Pinpoint the cell where the given text exists, returning its (X, Y) midpoint coordinate. 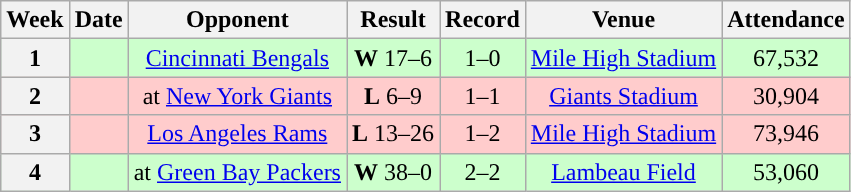
2 (35, 96)
Attendance (786, 20)
4 (35, 172)
30,904 (786, 96)
73,946 (786, 134)
L 6–9 (392, 96)
Giants Stadium (623, 96)
Venue (623, 20)
Result (392, 20)
Week (35, 20)
53,060 (786, 172)
67,532 (786, 58)
W 17–6 (392, 58)
3 (35, 134)
1 (35, 58)
1–0 (483, 58)
Lambeau Field (623, 172)
1–1 (483, 96)
Cincinnati Bengals (237, 58)
at Green Bay Packers (237, 172)
Los Angeles Rams (237, 134)
at New York Giants (237, 96)
Record (483, 20)
1–2 (483, 134)
2–2 (483, 172)
L 13–26 (392, 134)
W 38–0 (392, 172)
Opponent (237, 20)
Date (98, 20)
